Return [X, Y] of the center of cell containing provided text 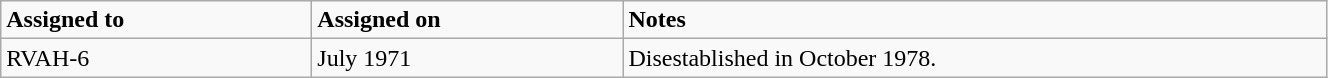
Assigned to [156, 20]
RVAH-6 [156, 58]
July 1971 [468, 58]
Assigned on [468, 20]
Disestablished in October 1978. [975, 58]
Notes [975, 20]
